Provide the [x, y] coordinate of the cell's center where the given text is located.  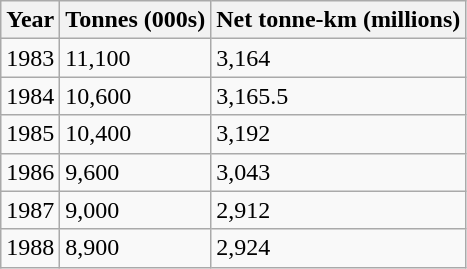
1987 [30, 210]
1986 [30, 172]
11,100 [136, 58]
2,912 [338, 210]
8,900 [136, 248]
1988 [30, 248]
Net tonne-km (millions) [338, 20]
Year [30, 20]
3,165.5 [338, 96]
9,000 [136, 210]
1983 [30, 58]
2,924 [338, 248]
3,192 [338, 134]
9,600 [136, 172]
Tonnes (000s) [136, 20]
3,043 [338, 172]
1984 [30, 96]
10,400 [136, 134]
3,164 [338, 58]
10,600 [136, 96]
1985 [30, 134]
